For the text-containing cell, return its midpoint in (x, y) coordinate format. 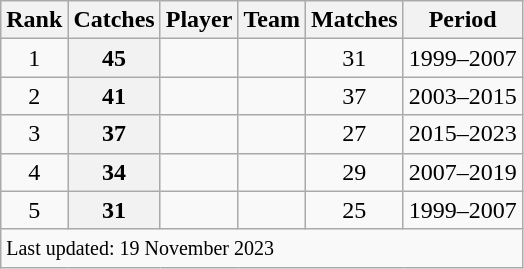
34 (114, 172)
1 (34, 58)
2015–2023 (462, 134)
2007–2019 (462, 172)
2 (34, 96)
Team (272, 20)
Catches (114, 20)
Matches (354, 20)
45 (114, 58)
Rank (34, 20)
Last updated: 19 November 2023 (262, 248)
29 (354, 172)
Player (199, 20)
Period (462, 20)
41 (114, 96)
5 (34, 210)
3 (34, 134)
4 (34, 172)
25 (354, 210)
27 (354, 134)
2003–2015 (462, 96)
